Extract the (X, Y) coordinate from the center of the cell holding the provided text.  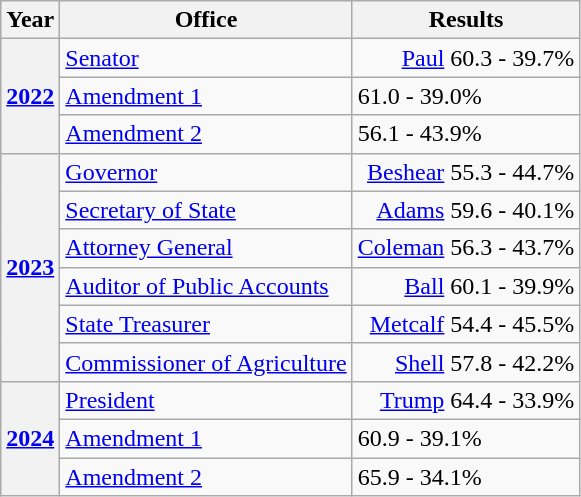
Results (466, 20)
60.9 - 39.1% (466, 438)
Secretary of State (206, 210)
President (206, 400)
Metcalf 54.4 - 45.5% (466, 324)
65.9 - 34.1% (466, 477)
Governor (206, 172)
Beshear 55.3 - 44.7% (466, 172)
Trump 64.4 - 33.9% (466, 400)
Attorney General (206, 248)
61.0 - 39.0% (466, 96)
2023 (30, 267)
Year (30, 20)
2022 (30, 96)
Auditor of Public Accounts (206, 286)
Commissioner of Agriculture (206, 362)
Coleman 56.3 - 43.7% (466, 248)
Senator (206, 58)
Office (206, 20)
Adams 59.6 - 40.1% (466, 210)
Shell 57.8 - 42.2% (466, 362)
2024 (30, 438)
Paul 60.3 - 39.7% (466, 58)
State Treasurer (206, 324)
56.1 - 43.9% (466, 134)
Ball 60.1 - 39.9% (466, 286)
